Provide the [x, y] coordinate of the cell's center where the given text is located.  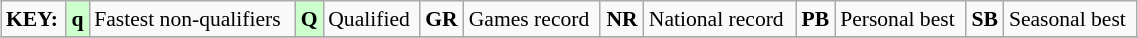
Q [309, 19]
GR [442, 19]
NR [622, 19]
Personal best [900, 19]
KEY: [34, 19]
Seasonal best [1070, 19]
PB [816, 19]
National record [720, 19]
Games record [532, 19]
Qualified [371, 19]
Fastest non-qualifiers [192, 19]
SB [985, 19]
q [78, 19]
